Scan for the cell matching the given text and deliver its (x, y) coordinate at center. 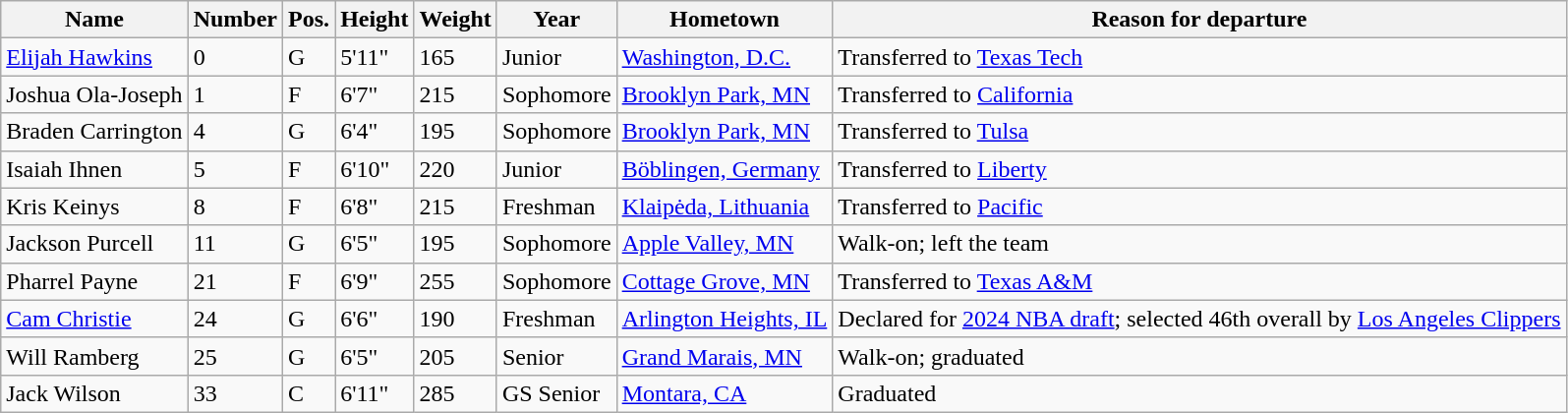
Name (94, 20)
6'11" (375, 393)
Height (375, 20)
33 (235, 393)
21 (235, 281)
Jackson Purcell (94, 244)
Jack Wilson (94, 393)
Weight (455, 20)
205 (455, 356)
Transferred to Pacific (1199, 206)
Joshua Ola-Joseph (94, 94)
0 (235, 57)
Walk-on; left the team (1199, 244)
Cottage Grove, MN (725, 281)
Kris Keinys (94, 206)
Transferred to Tulsa (1199, 132)
Graduated (1199, 393)
Reason for departure (1199, 20)
6'6" (375, 319)
6'4" (375, 132)
Washington, D.C. (725, 57)
Senior (556, 356)
Montara, CA (725, 393)
Number (235, 20)
Transferred to Texas A&M (1199, 281)
1 (235, 94)
190 (455, 319)
25 (235, 356)
C (309, 393)
Pharrel Payne (94, 281)
Pos. (309, 20)
6'7" (375, 94)
Cam Christie (94, 319)
Klaipėda, Lithuania (725, 206)
Braden Carrington (94, 132)
Böblingen, Germany (725, 169)
Year (556, 20)
11 (235, 244)
24 (235, 319)
Walk-on; graduated (1199, 356)
Elijah Hawkins (94, 57)
Arlington Heights, IL (725, 319)
Declared for 2024 NBA draft; selected 46th overall by Los Angeles Clippers (1199, 319)
255 (455, 281)
Transferred to Liberty (1199, 169)
5'11" (375, 57)
6'10" (375, 169)
6'8" (375, 206)
4 (235, 132)
Transferred to California (1199, 94)
6'9" (375, 281)
165 (455, 57)
285 (455, 393)
Hometown (725, 20)
Isaiah Ihnen (94, 169)
Will Ramberg (94, 356)
Apple Valley, MN (725, 244)
Grand Marais, MN (725, 356)
Transferred to Texas Tech (1199, 57)
220 (455, 169)
5 (235, 169)
GS Senior (556, 393)
8 (235, 206)
